From the cell containing the given text, extract its center point as (x, y) coordinate. 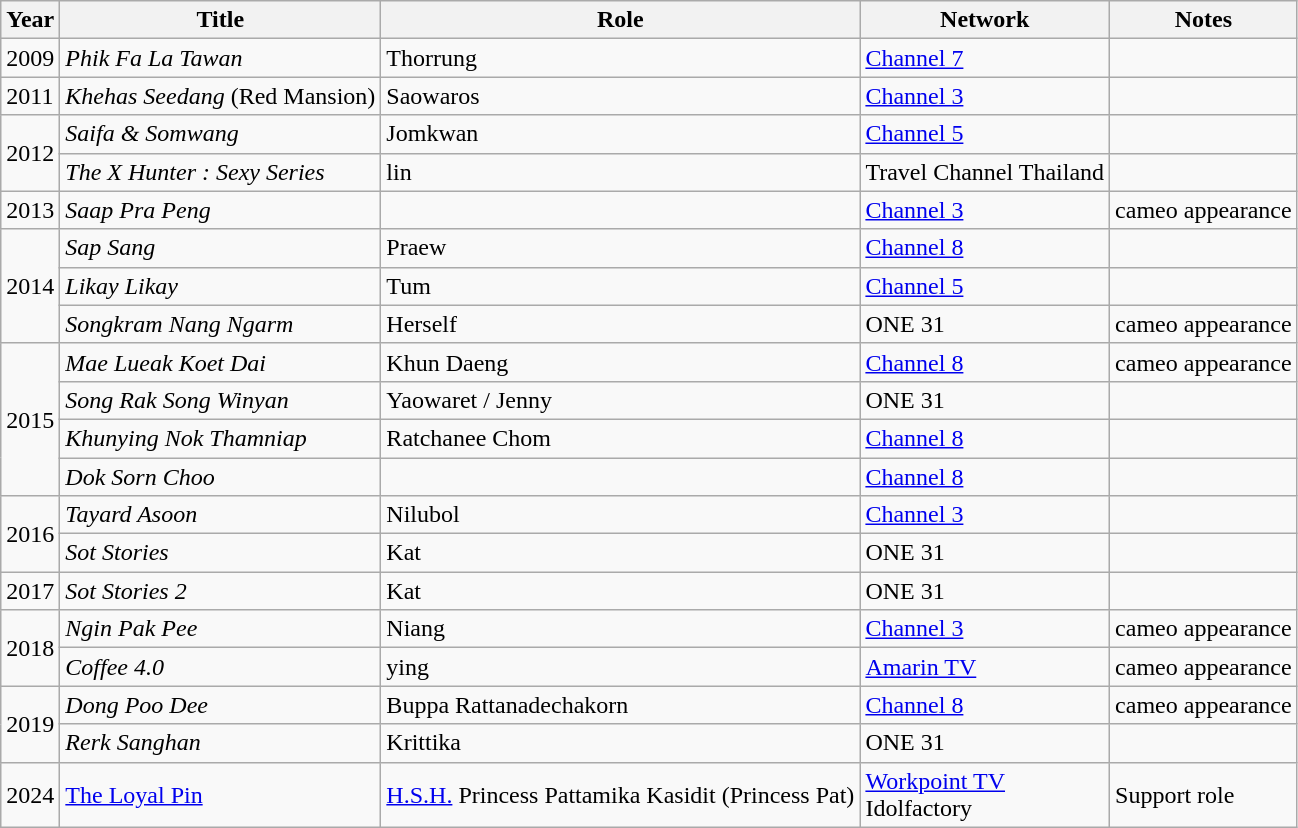
Yaowaret / Jenny (620, 400)
Ratchanee Chom (620, 438)
Dong Poo Dee (220, 705)
2017 (30, 591)
2012 (30, 153)
Khun Daeng (620, 362)
Saifa & Somwang (220, 134)
Song Rak Song Winyan (220, 400)
Coffee 4.0 (220, 667)
Nilubol (620, 515)
Tayard Asoon (220, 515)
Niang (620, 629)
Tum (620, 286)
2016 (30, 534)
2013 (30, 210)
Thorrung (620, 58)
Travel Channel Thailand (985, 172)
Mae Lueak Koet Dai (220, 362)
Saowaros (620, 96)
Khunying Nok Thamniap (220, 438)
Rerk Sanghan (220, 743)
Notes (1204, 20)
2015 (30, 419)
Buppa Rattanadechakorn (620, 705)
Saap Pra Peng (220, 210)
ying (620, 667)
lin (620, 172)
Title (220, 20)
Songkram Nang Ngarm (220, 324)
Network (985, 20)
Workpoint TVIdolfactory (985, 794)
Sot Stories 2 (220, 591)
Year (30, 20)
Krittika (620, 743)
2009 (30, 58)
H.S.H. Princess Pattamika Kasidit (Princess Pat) (620, 794)
Role (620, 20)
The Loyal Pin (220, 794)
Likay Likay (220, 286)
Channel 7 (985, 58)
Praew (620, 248)
Ngin Pak Pee (220, 629)
2018 (30, 648)
Khehas Seedang (Red Mansion) (220, 96)
Dok Sorn Choo (220, 477)
2024 (30, 794)
Jomkwan (620, 134)
2019 (30, 724)
2011 (30, 96)
The X Hunter : Sexy Series (220, 172)
Amarin TV (985, 667)
Sap Sang (220, 248)
Phik Fa La Tawan (220, 58)
Support role (1204, 794)
2014 (30, 286)
Herself (620, 324)
Sot Stories (220, 553)
